Search for the cell housing the specified text and yield its (X, Y) center coordinate. 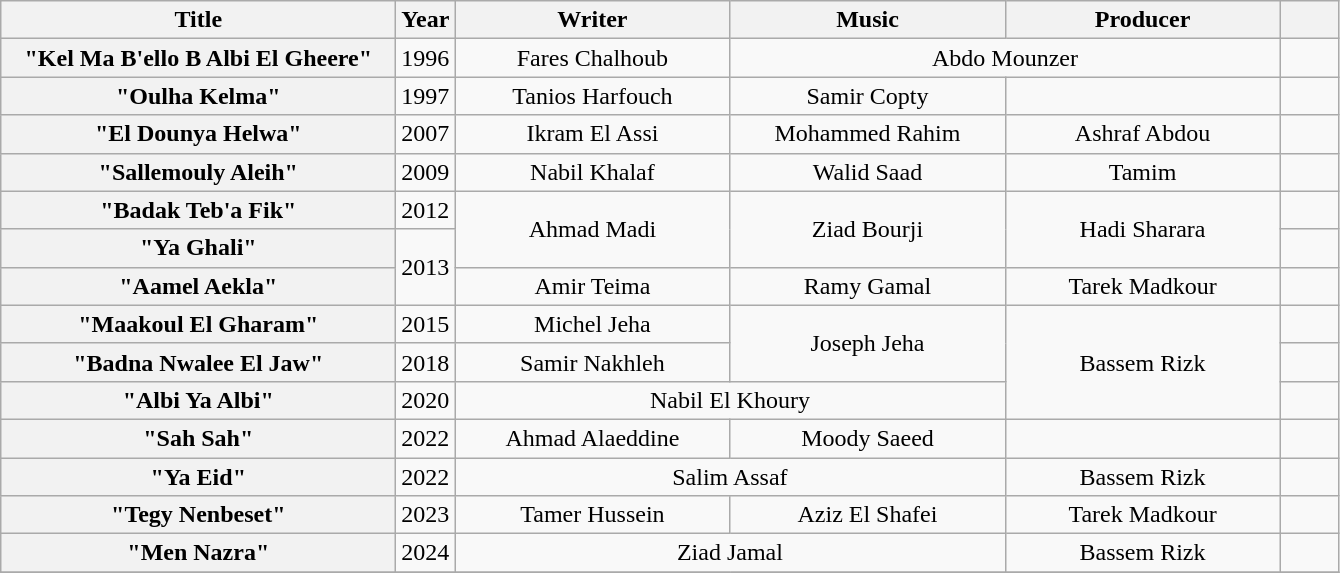
2024 (426, 553)
"Ya Ghali" (198, 248)
1997 (426, 96)
2009 (426, 172)
2012 (426, 210)
"Aamel Aekla" (198, 286)
"Men Nazra" (198, 553)
"Kel Ma B'ello B Albi El Gheere" (198, 58)
Ikram El Assi (592, 134)
Tamim (1142, 172)
Year (426, 20)
Nabil El Khoury (730, 400)
"Badna Nwalee El Jaw" (198, 362)
"Oulha Kelma" (198, 96)
Ziad Bourji (868, 229)
"Badak Teb'a Fik" (198, 210)
1996 (426, 58)
Ramy Gamal (868, 286)
Moody Saeed (868, 438)
"Tegy Nenbeset" (198, 515)
Music (868, 20)
Tanios Harfouch (592, 96)
2007 (426, 134)
Abdo Mounzer (1005, 58)
Walid Saad (868, 172)
Writer (592, 20)
Fares Chalhoub (592, 58)
Ziad Jamal (730, 553)
Samir Nakhleh (592, 362)
Aziz El Shafei (868, 515)
Ahmad Madi (592, 229)
"Maakoul El Gharam" (198, 324)
Ahmad Alaeddine (592, 438)
2015 (426, 324)
"Albi Ya Albi" (198, 400)
Mohammed Rahim (868, 134)
"Ya Eid" (198, 477)
Title (198, 20)
2023 (426, 515)
Ashraf Abdou (1142, 134)
Samir Copty (868, 96)
"El Dounya Helwa" (198, 134)
Producer (1142, 20)
"Sah Sah" (198, 438)
Amir Teima (592, 286)
Tamer Hussein (592, 515)
"Sallemouly Aleih" (198, 172)
Nabil Khalaf (592, 172)
Salim Assaf (730, 477)
Michel Jeha (592, 324)
Joseph Jeha (868, 343)
Hadi Sharara (1142, 229)
2020 (426, 400)
2013 (426, 267)
2018 (426, 362)
